Identify which cell holds the provided text, then report its [X, Y] central coordinate. 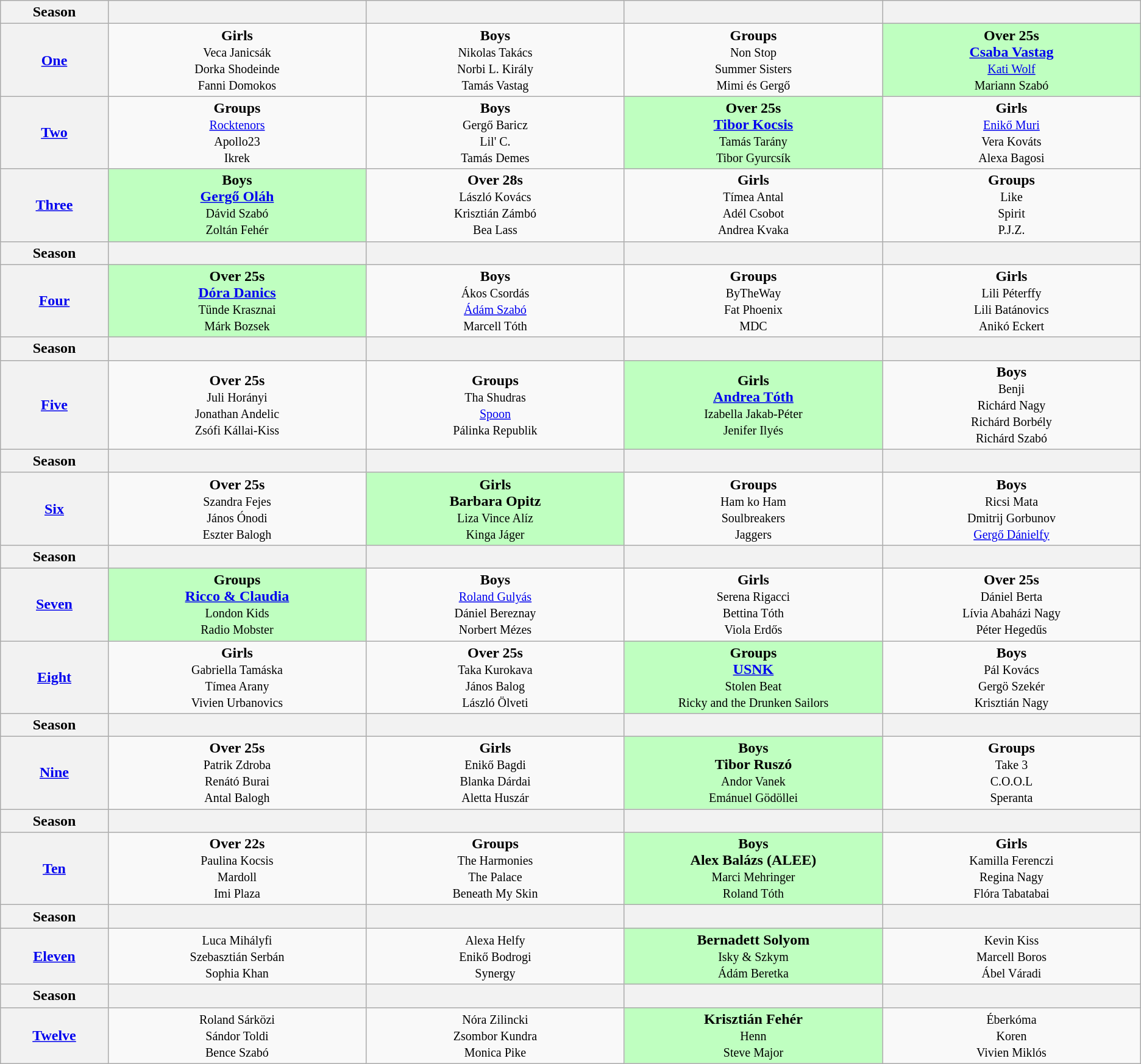
GirlsKamilla FerencziRegina NagyFlóra Tabatabai [1012, 869]
GroupsThe HarmoniesThe PalaceBeneath My Skin [495, 869]
GroupsRocktenorsApollo23Ikrek [236, 133]
Seven [54, 605]
GroupsRicco & ClaudiaLondon KidsRadio Mobster [236, 605]
Over 28sLászló KovácsKrisztián ZámbóBea Lass [495, 205]
Over 25sDániel BertaLívia Abaházi NagyPéter Hegedűs [1012, 605]
GroupsLikeSpiritP.J.Z. [1012, 205]
GirlsVeca JanicsákDorka ShodeindeFanni Domokos [236, 60]
Over 25sSzandra FejesJános ÓnodiEszter Balogh [236, 508]
Six [54, 508]
Krisztián FehérHennSteve Major [753, 1035]
Five [54, 405]
Bernadett Solyom Isky & SzkymÁdám Beretka [753, 956]
Eight [54, 678]
Luca MihályfiSzebasztián SerbánSophia Khan [236, 956]
BoysPál KovácsGergö SzekérKrisztián Nagy [1012, 678]
GirlsTímea AntalAdél CsobotAndrea Kvaka [753, 205]
GroupsTake 3C.O.O.LSperanta [1012, 773]
Eleven [54, 956]
BoysGergő OláhDávid SzabóZoltán Fehér [236, 205]
Roland SárköziSándor ToldiBence Szabó [236, 1035]
BoysGergő BariczLil' C.Tamás Demes [495, 133]
Two [54, 133]
GroupsByTheWayFat PhoenixMDC [753, 301]
ÉberkómaKorenVivien Miklós [1012, 1035]
Over 25sTaka KurokavaJános BalogLászló Ölveti [495, 678]
BoysTibor RuszóAndor VanekEmánuel Gödöllei [753, 773]
Over 25sJuli HorányiJonathan AndelicZsófi Kállai-Kiss [236, 405]
GirlsBarbara OpitzLiza Vince AlízKinga Jáger [495, 508]
BoysBenjiRichárd NagyRichárd BorbélyRichárd Szabó [1012, 405]
Over 22sPaulina KocsisMardollImi Plaza [236, 869]
GirlsEnikő BagdiBlanka DárdaiAletta Huszár [495, 773]
Nine [54, 773]
GroupsUSNKStolen BeatRicky and the Drunken Sailors [753, 678]
Four [54, 301]
GirlsAndrea TóthIzabella Jakab-PéterJenifer Ilyés [753, 405]
GroupsNon StopSummer SistersMimi és Gergő [753, 60]
GroupsTha ShudrasSpoonPálinka Republik [495, 405]
GroupsHam ko HamSoulbreakersJaggers [753, 508]
Ten [54, 869]
Over 25sTibor KocsisTamás TarányTibor Gyurcsík [753, 133]
GirlsEnikő MuriVera KovátsAlexa Bagosi [1012, 133]
Over 25sPatrik ZdrobaRenátó BuraiAntal Balogh [236, 773]
Twelve [54, 1035]
Three [54, 205]
GirlsGabriella TamáskaTímea AranyVivien Urbanovics [236, 678]
GirlsSerena RigacciBettina TóthViola Erdős [753, 605]
BoysAlex Balázs (ALEE)Marci MehringerRoland Tóth [753, 869]
Nóra ZilinckiZsombor KundraMonica Pike [495, 1035]
Over 25sDóra DanicsTünde KrasznaiMárk Bozsek [236, 301]
Kevin KissMarcell BorosÁbel Váradi [1012, 956]
BoysRicsi MataDmitrij GorbunovGergő Dánielfy [1012, 508]
Over 25sCsaba VastagKati WolfMariann Szabó [1012, 60]
Alexa HelfyEnikő BodrogiSynergy [495, 956]
Boys Nikolas TakácsNorbi L. KirályTamás Vastag [495, 60]
GirlsLili PéterffyLili BatánovicsAnikó Eckert [1012, 301]
BoysÁkos CsordásÁdám SzabóMarcell Tóth [495, 301]
BoysRoland GulyásDániel BereznayNorbert Mézes [495, 605]
One [54, 60]
